Locate the cell with the specified text and output its [X, Y] center coordinate. 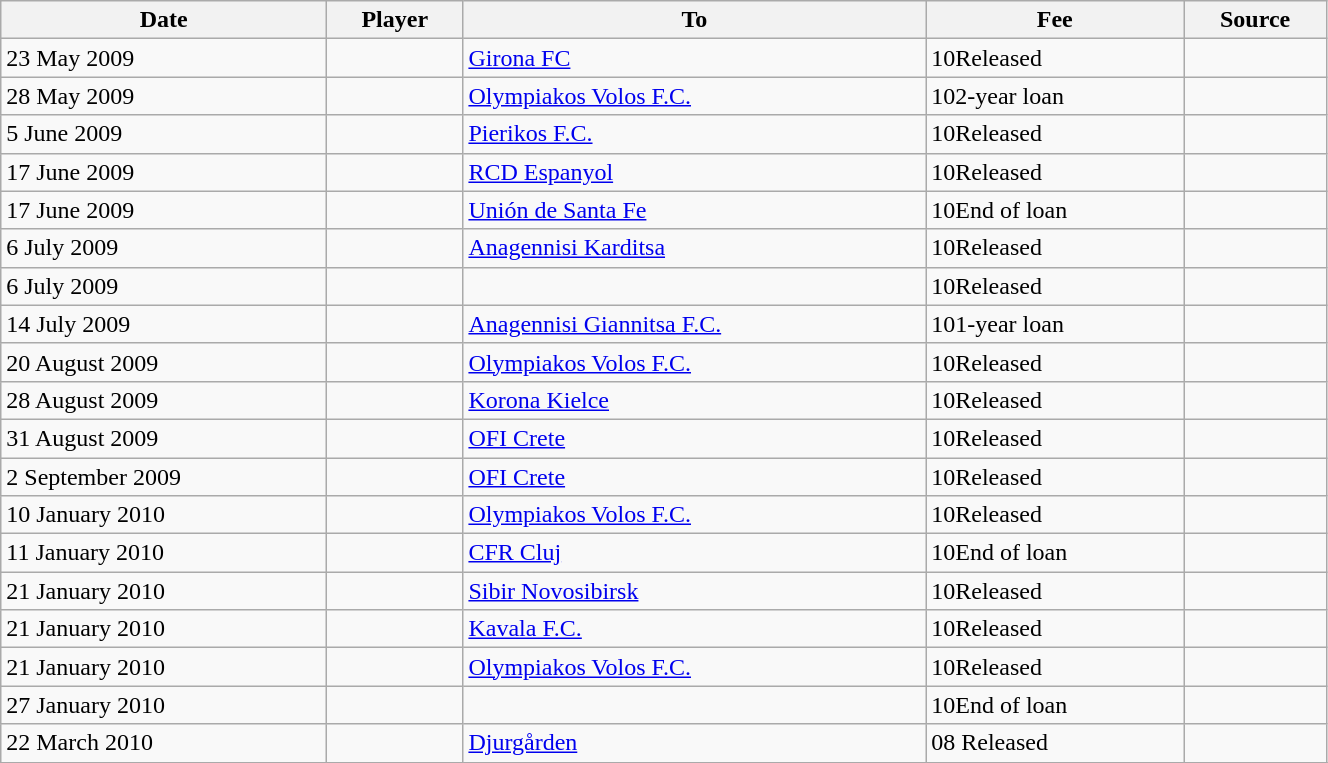
22 March 2010 [164, 743]
Djurgården [694, 743]
11 January 2010 [164, 553]
Fee [1055, 20]
14 July 2009 [164, 324]
10 January 2010 [164, 515]
5 June 2009 [164, 134]
Unión de Santa Fe [694, 210]
Anagennisi Karditsa [694, 248]
Source [1256, 20]
28 May 2009 [164, 96]
28 August 2009 [164, 400]
Anagennisi Giannitsa F.C. [694, 324]
31 August 2009 [164, 438]
27 January 2010 [164, 705]
Pierikos F.C. [694, 134]
Sibir Novosibirsk [694, 591]
Korona Kielce [694, 400]
Girona FC [694, 58]
2 September 2009 [164, 477]
Player [395, 20]
08 Released [1055, 743]
101-year loan [1055, 324]
20 August 2009 [164, 362]
Kavala F.C. [694, 629]
CFR Cluj [694, 553]
RCD Espanyol [694, 172]
23 May 2009 [164, 58]
102-year loan [1055, 96]
Date [164, 20]
To [694, 20]
